Scan for the cell matching the given text and deliver its (X, Y) coordinate at center. 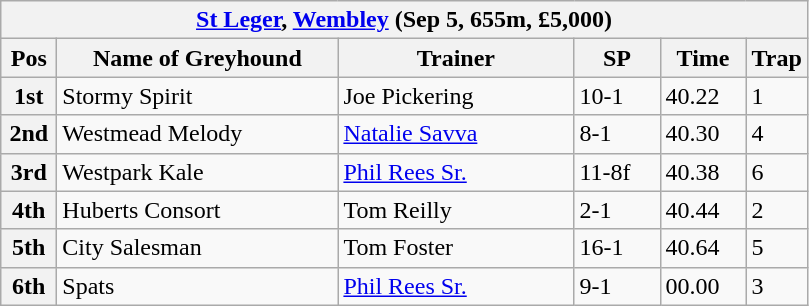
Pos (29, 58)
4 (776, 134)
Name of Greyhound (198, 58)
Tom Reilly (456, 210)
40.38 (703, 172)
2 (776, 210)
5 (776, 248)
Huberts Consort (198, 210)
40.22 (703, 96)
City Salesman (198, 248)
Joe Pickering (456, 96)
Spats (198, 286)
16-1 (617, 248)
11-8f (617, 172)
1 (776, 96)
40.64 (703, 248)
Trap (776, 58)
40.30 (703, 134)
00.00 (703, 286)
5th (29, 248)
40.44 (703, 210)
6th (29, 286)
8-1 (617, 134)
St Leger, Wembley (Sep 5, 655m, £5,000) (404, 20)
Time (703, 58)
Stormy Spirit (198, 96)
9-1 (617, 286)
10-1 (617, 96)
3 (776, 286)
1st (29, 96)
SP (617, 58)
3rd (29, 172)
Trainer (456, 58)
Westmead Melody (198, 134)
Westpark Kale (198, 172)
4th (29, 210)
6 (776, 172)
2-1 (617, 210)
Natalie Savva (456, 134)
2nd (29, 134)
Tom Foster (456, 248)
